For the text-containing cell, return its midpoint in [X, Y] coordinate format. 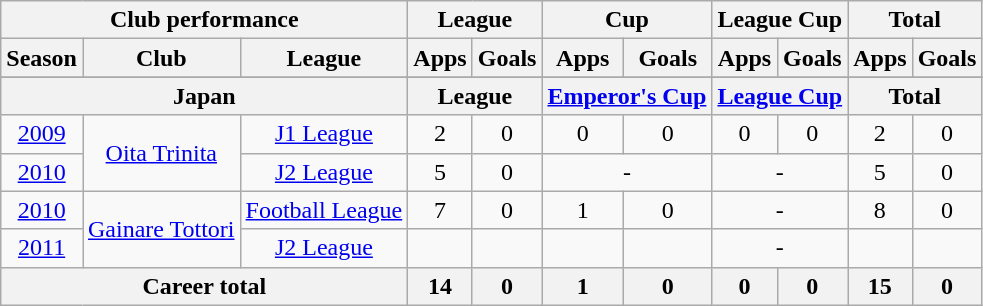
Cup [627, 20]
J1 League [324, 134]
14 [440, 286]
Club performance [204, 20]
Japan [204, 96]
Football League [324, 210]
Oita Trinita [161, 153]
7 [440, 210]
2009 [42, 134]
15 [880, 286]
Club [161, 58]
Gainare Tottori [161, 229]
Season [42, 58]
Career total [204, 286]
8 [880, 210]
Emperor's Cup [627, 96]
2011 [42, 248]
